From the cell containing the given text, extract its center point as (X, Y) coordinate. 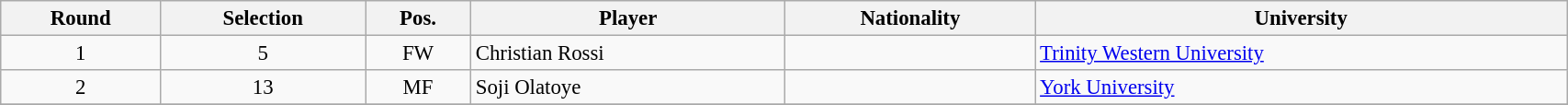
York University (1301, 87)
Christian Rossi (627, 53)
Selection (263, 18)
2 (81, 87)
5 (263, 53)
13 (263, 87)
Pos. (419, 18)
FW (419, 53)
University (1301, 18)
Player (627, 18)
Soji Olatoye (627, 87)
Nationality (910, 18)
1 (81, 53)
MF (419, 87)
Round (81, 18)
Trinity Western University (1301, 53)
